Provide the (x, y) coordinate of the cell's center where the given text is located.  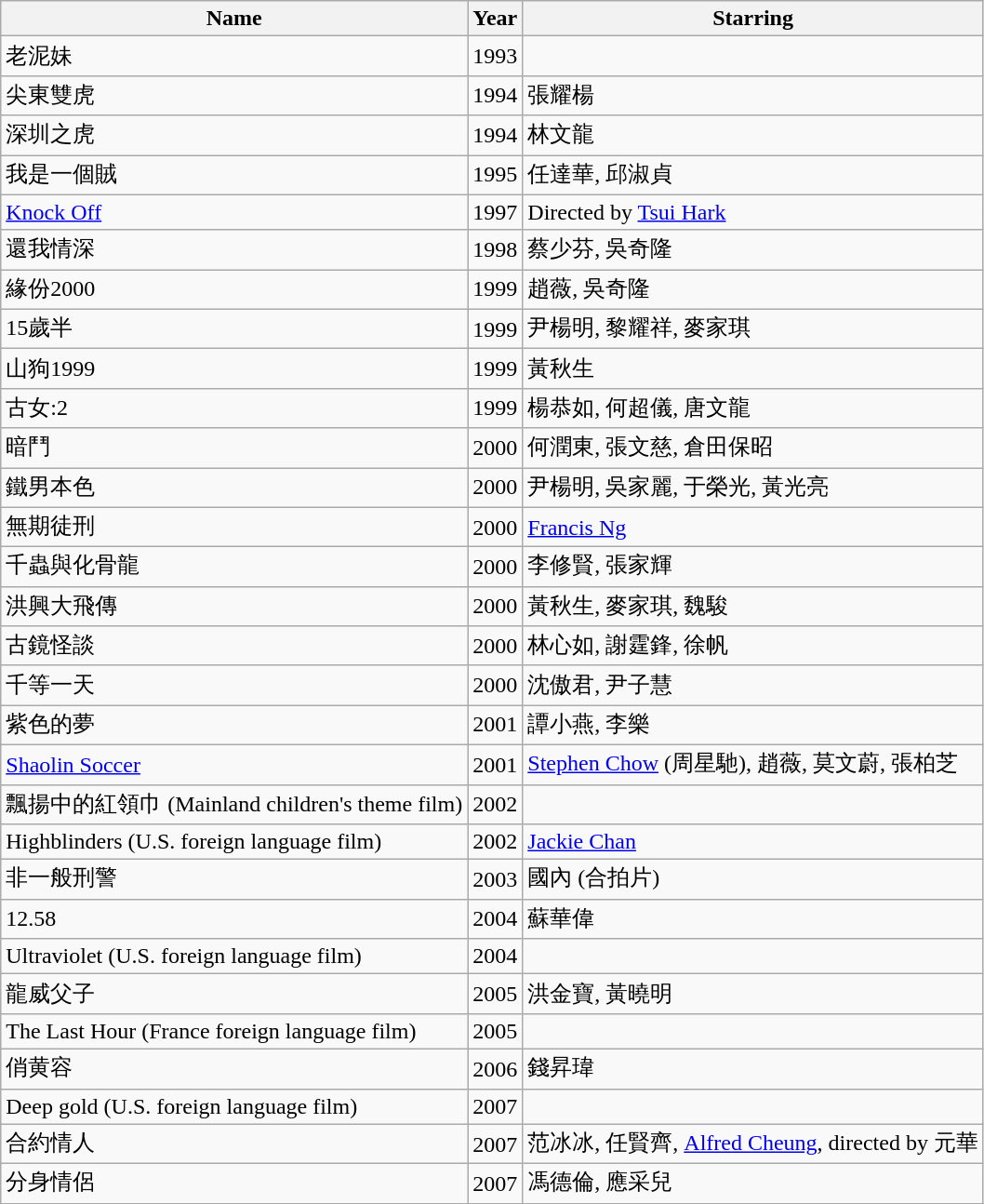
鐵男本色 (234, 488)
我是一個賊 (234, 175)
暗鬥 (234, 448)
合約情人 (234, 1144)
蘇華偉 (753, 919)
沈傲君, 尹子慧 (753, 685)
黃秋生 (753, 368)
Highblinders (U.S. foreign language film) (234, 842)
Ultraviolet (U.S. foreign language film) (234, 957)
Starring (753, 19)
尹楊明, 吳家麗, 于榮光, 黃光亮 (753, 488)
李修賢, 張家輝 (753, 568)
洪金寶, 黃曉明 (753, 994)
分身情侶 (234, 1184)
尖東雙虎 (234, 95)
1998 (495, 249)
飄揚中的紅領巾 (Mainland children's theme film) (234, 804)
龍威父子 (234, 994)
15歲半 (234, 329)
還我情深 (234, 249)
林文龍 (753, 136)
千等一天 (234, 685)
譚小燕, 李樂 (753, 726)
馮德倫, 應采兒 (753, 1184)
錢昇瑋 (753, 1068)
古女:2 (234, 408)
1993 (495, 56)
老泥妹 (234, 56)
Jackie Chan (753, 842)
Deep gold (U.S. foreign language film) (234, 1106)
張耀楊 (753, 95)
Francis Ng (753, 527)
無期徒刑 (234, 527)
Knock Off (234, 212)
非一般刑警 (234, 880)
俏黄容 (234, 1068)
蔡少芬, 吳奇隆 (753, 249)
山狗1999 (234, 368)
2006 (495, 1068)
黃秋生, 麥家琪, 魏駿 (753, 607)
The Last Hour (France foreign language film) (234, 1031)
尹楊明, 黎耀祥, 麥家琪 (753, 329)
任達華, 邱淑貞 (753, 175)
Shaolin Soccer (234, 765)
1995 (495, 175)
洪興大飛傳 (234, 607)
范冰冰, 任賢齊, Alfred Cheung, directed by 元華 (753, 1144)
何潤東, 張文慈, 倉田保昭 (753, 448)
千蟲與化骨龍 (234, 568)
國內 (合拍片) (753, 880)
楊恭如, 何超儀, 唐文龍 (753, 408)
Directed by Tsui Hark (753, 212)
緣份2000 (234, 290)
林心如, 謝霆鋒, 徐帆 (753, 646)
紫色的夢 (234, 726)
2003 (495, 880)
12.58 (234, 919)
深圳之虎 (234, 136)
Stephen Chow (周星馳), 趙薇, 莫文蔚, 張柏芝 (753, 765)
1997 (495, 212)
Name (234, 19)
Year (495, 19)
古鏡怪談 (234, 646)
趙薇, 吳奇隆 (753, 290)
